Search for the cell housing the specified text and yield its (x, y) center coordinate. 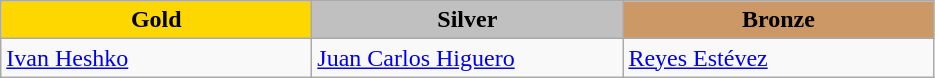
Gold (156, 20)
Ivan Heshko (156, 58)
Juan Carlos Higuero (468, 58)
Silver (468, 20)
Bronze (778, 20)
Reyes Estévez (778, 58)
